Find where the given text appears and provide that cell's center as (x, y) coordinate. 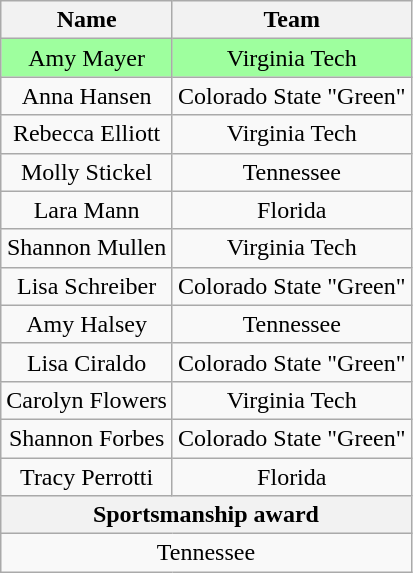
Amy Mayer (87, 58)
Lisa Schreiber (87, 286)
Molly Stickel (87, 172)
Rebecca Elliott (87, 134)
Sportsmanship award (206, 515)
Amy Halsey (87, 324)
Lisa Ciraldo (87, 362)
Name (87, 20)
Lara Mann (87, 210)
Team (292, 20)
Tracy Perrotti (87, 477)
Shannon Mullen (87, 248)
Carolyn Flowers (87, 400)
Shannon Forbes (87, 438)
Anna Hansen (87, 96)
